Return [X, Y] of the center of cell containing provided text 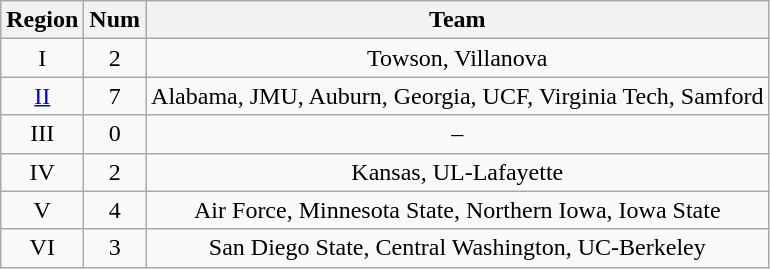
I [42, 58]
III [42, 134]
V [42, 210]
– [458, 134]
7 [115, 96]
Towson, Villanova [458, 58]
IV [42, 172]
4 [115, 210]
VI [42, 248]
Kansas, UL-Lafayette [458, 172]
Alabama, JMU, Auburn, Georgia, UCF, Virginia Tech, Samford [458, 96]
II [42, 96]
Region [42, 20]
0 [115, 134]
3 [115, 248]
Num [115, 20]
Air Force, Minnesota State, Northern Iowa, Iowa State [458, 210]
Team [458, 20]
San Diego State, Central Washington, UC-Berkeley [458, 248]
